Detect which cell encompasses the target text, then output its (X, Y) center coordinate. 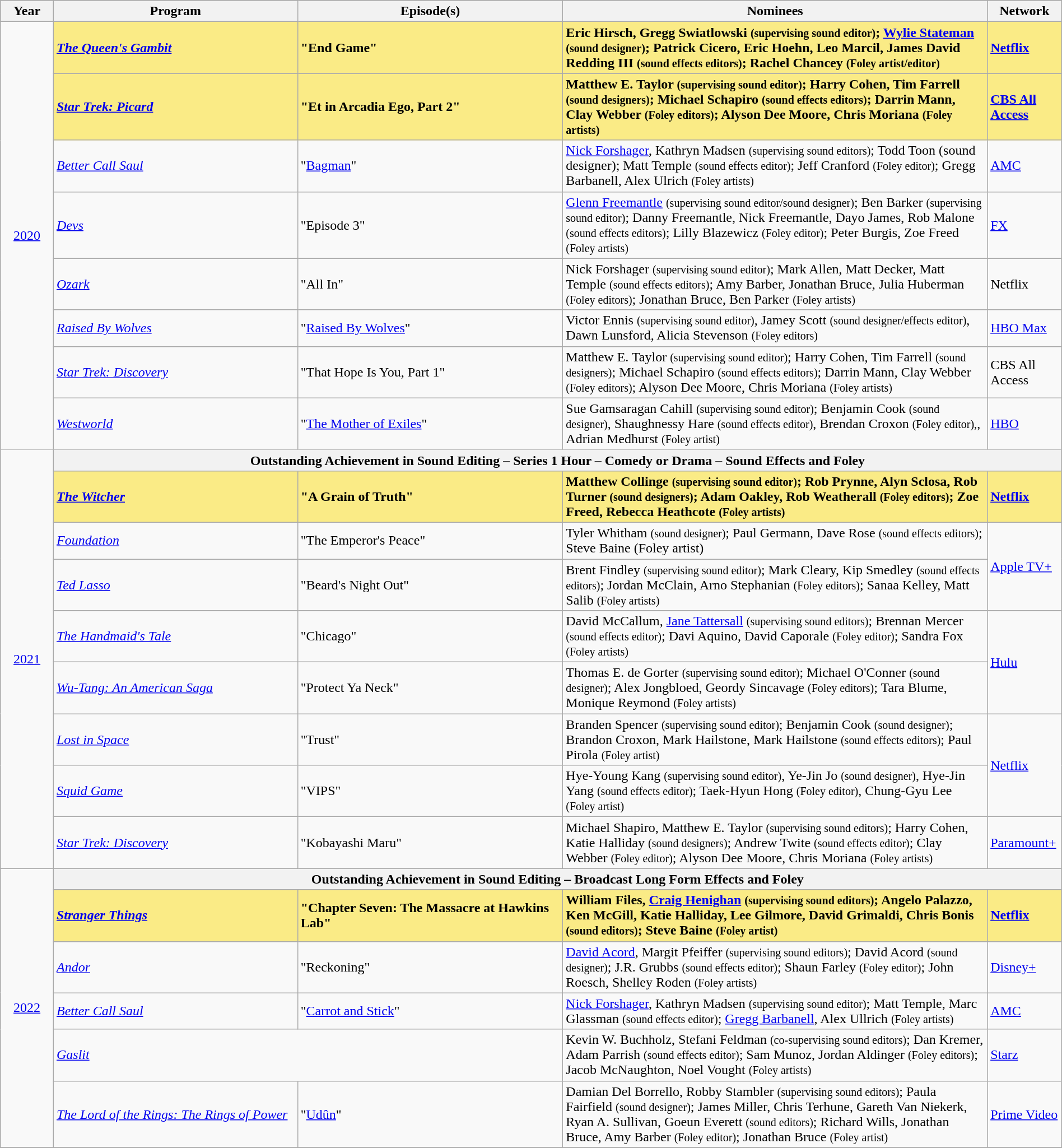
Gaslit (308, 1055)
Squid Game (175, 791)
Raised By Wolves (175, 328)
"VIPS" (430, 791)
Starz (1025, 1055)
"Episode 3" (430, 225)
Tyler Whitham (sound designer); Paul Germann, Dave Rose (sound effects editors); Steve Baine (Foley artist) (775, 540)
The Queen's Gambit (175, 48)
"Reckoning" (430, 967)
HBO (1025, 424)
Star Trek: Picard (175, 106)
Prime Video (1025, 1114)
Foundation (175, 540)
Nominees (775, 11)
"All In" (430, 284)
FX (1025, 225)
HBO Max (1025, 328)
The Lord of the Rings: The Rings of Power (175, 1114)
"Kobayashi Maru" (430, 843)
"Udûn" (430, 1114)
Hulu (1025, 662)
Network (1025, 11)
"Raised By Wolves" (430, 328)
Andor (175, 967)
"Protect Ya Neck" (430, 688)
Outstanding Achievement in Sound Editing – Series 1 Hour – Comedy or Drama – Sound Effects and Foley (557, 460)
"The Mother of Exiles" (430, 424)
Ozark (175, 284)
The Handmaid's Tale (175, 636)
Episode(s) (430, 11)
"Chicago" (430, 636)
"Beard's Night Out" (430, 585)
Devs (175, 225)
"Et in Arcadia Ego, Part 2" (430, 106)
2020 (27, 236)
Apple TV+ (1025, 566)
Stranger Things (175, 915)
"Carrot and Stick" (430, 1011)
2022 (27, 1008)
Program (175, 11)
"A Grain of Truth" (430, 496)
Paramount+ (1025, 843)
The Witcher (175, 496)
"Bagman" (430, 166)
Lost in Space (175, 740)
Outstanding Achievement in Sound Editing – Broadcast Long Form Effects and Foley (557, 879)
"Chapter Seven: The Massacre at Hawkins Lab" (430, 915)
Ted Lasso (175, 585)
Westworld (175, 424)
2021 (27, 659)
"That Hope Is You, Part 1" (430, 372)
"The Emperor's Peace" (430, 540)
Victor Ennis (supervising sound editor), Jamey Scott (sound designer/effects editor), Dawn Lunsford, Alicia Stevenson (Foley editors) (775, 328)
"Trust" (430, 740)
"End Game" (430, 48)
Year (27, 11)
Wu-Tang: An American Saga (175, 688)
Disney+ (1025, 967)
